Locate the cell with the specified text and output its [x, y] center coordinate. 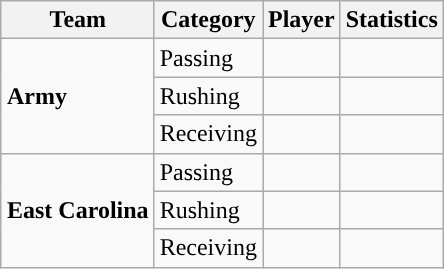
Category [208, 20]
Player [301, 20]
East Carolina [78, 210]
Statistics [392, 20]
Team [78, 20]
Army [78, 96]
